Locate the cell with the specified text and output its (X, Y) center coordinate. 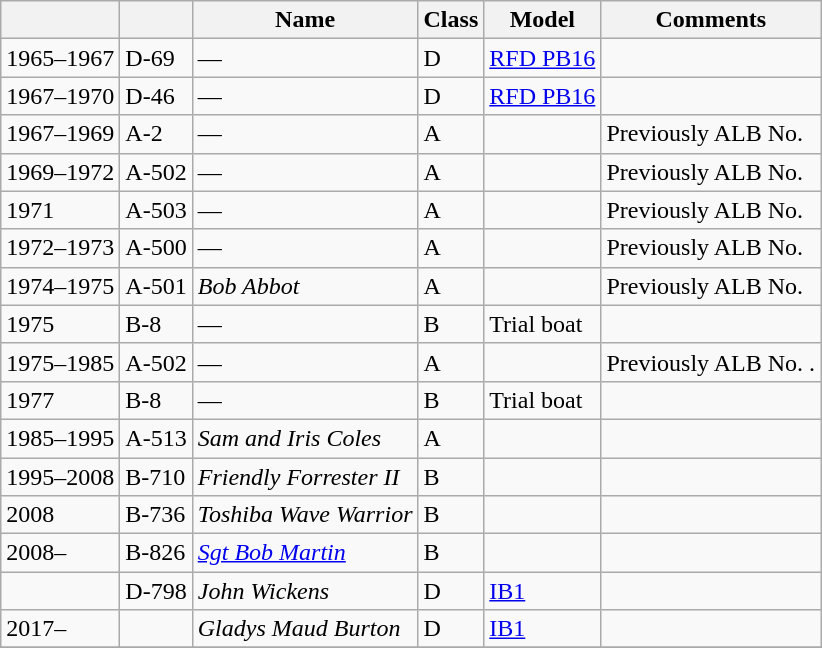
1985–1995 (60, 438)
A-2 (156, 134)
Gladys Maud Burton (305, 629)
2017– (60, 629)
Comments (711, 20)
2008– (60, 553)
1975–1985 (60, 362)
Toshiba Wave Warrior (305, 515)
Friendly Forrester II (305, 477)
A-501 (156, 286)
1971 (60, 210)
1995–2008 (60, 477)
1975 (60, 324)
Previously ALB No. . (711, 362)
1977 (60, 400)
A-513 (156, 438)
D-69 (156, 58)
Model (542, 20)
Name (305, 20)
John Wickens (305, 591)
1967–1970 (60, 96)
B-736 (156, 515)
1967–1969 (60, 134)
1965–1967 (60, 58)
B-710 (156, 477)
Sam and Iris Coles (305, 438)
A-503 (156, 210)
D-46 (156, 96)
2008 (60, 515)
1972–1973 (60, 248)
Bob Abbot (305, 286)
1969–1972 (60, 172)
B-826 (156, 553)
1974–1975 (60, 286)
Sgt Bob Martin (305, 553)
Class (451, 20)
A-500 (156, 248)
D-798 (156, 591)
